Output the (x, y) coordinate of the center of the cell containing the given text.  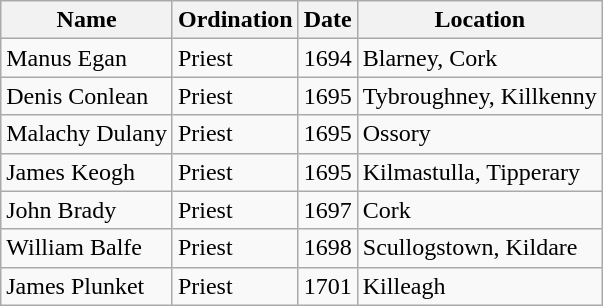
Date (328, 20)
James Plunket (87, 286)
Kilmastulla, Tipperary (480, 172)
William Balfe (87, 248)
Blarney, Cork (480, 58)
Tybroughney, Killkenny (480, 96)
1701 (328, 286)
Denis Conlean (87, 96)
John Brady (87, 210)
Scullogstown, Kildare (480, 248)
Ordination (235, 20)
Killeagh (480, 286)
Location (480, 20)
Malachy Dulany (87, 134)
1698 (328, 248)
Manus Egan (87, 58)
Cork (480, 210)
1694 (328, 58)
1697 (328, 210)
Name (87, 20)
Ossory (480, 134)
James Keogh (87, 172)
